Provide the (x, y) coordinate of the cell's center where the given text is located.  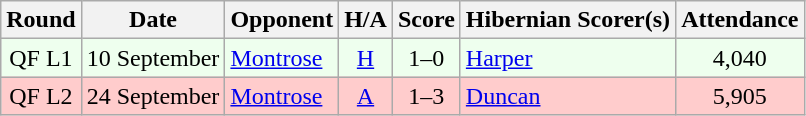
Round (41, 20)
Harper (568, 58)
1–3 (426, 96)
Duncan (568, 96)
Attendance (740, 20)
H/A (366, 20)
5,905 (740, 96)
Hibernian Scorer(s) (568, 20)
QF L1 (41, 58)
Date (153, 20)
H (366, 58)
1–0 (426, 58)
4,040 (740, 58)
Score (426, 20)
24 September (153, 96)
A (366, 96)
10 September (153, 58)
QF L2 (41, 96)
Opponent (282, 20)
